Return the [x, y] coordinate for the center point of the cell that contains the specified text.  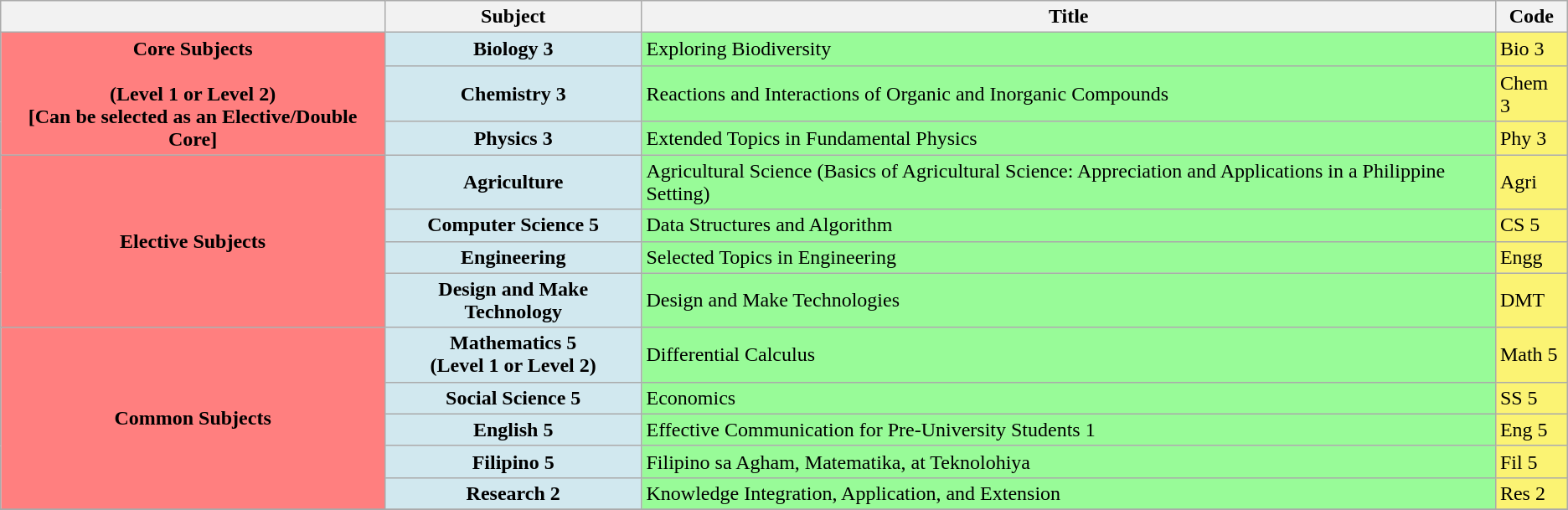
Subject [513, 17]
Filipino 5 [513, 461]
Physics 3 [513, 137]
Agriculture [513, 183]
Exploring Biodiversity [1069, 49]
Elective Subjects [193, 241]
Filipino sa Agham, Matematika, at Teknolohiya [1069, 461]
Extended Topics in Fundamental Physics [1069, 137]
Reactions and Interactions of Organic and Inorganic Compounds [1069, 94]
Code [1531, 17]
Differential Calculus [1069, 355]
Agri [1531, 183]
Chemistry 3 [513, 94]
Social Science 5 [513, 398]
Common Subjects [193, 419]
English 5 [513, 430]
CS 5 [1531, 225]
DMT [1531, 300]
Biology 3 [513, 49]
Engineering [513, 257]
Fil 5 [1531, 461]
Research 2 [513, 493]
Computer Science 5 [513, 225]
Effective Communication for Pre-University Students 1 [1069, 430]
Chem 3 [1531, 94]
Design and Make Technologies [1069, 300]
Phy 3 [1531, 137]
Economics [1069, 398]
Knowledge Integration, Application, and Extension [1069, 493]
Data Structures and Algorithm [1069, 225]
Engg [1531, 257]
Mathematics 5 (Level 1 or Level 2) [513, 355]
Design and Make Technology [513, 300]
Eng 5 [1531, 430]
Agricultural Science (Basics of Agricultural Science: Appreciation and Applications in a Philippine Setting) [1069, 183]
Selected Topics in Engineering [1069, 257]
Res 2 [1531, 493]
Bio 3 [1531, 49]
Core Subjects (Level 1 or Level 2) [Can be selected as an Elective/Double Core] [193, 94]
Math 5 [1531, 355]
SS 5 [1531, 398]
Title [1069, 17]
